Locate the cell with the specified text and output its (x, y) center coordinate. 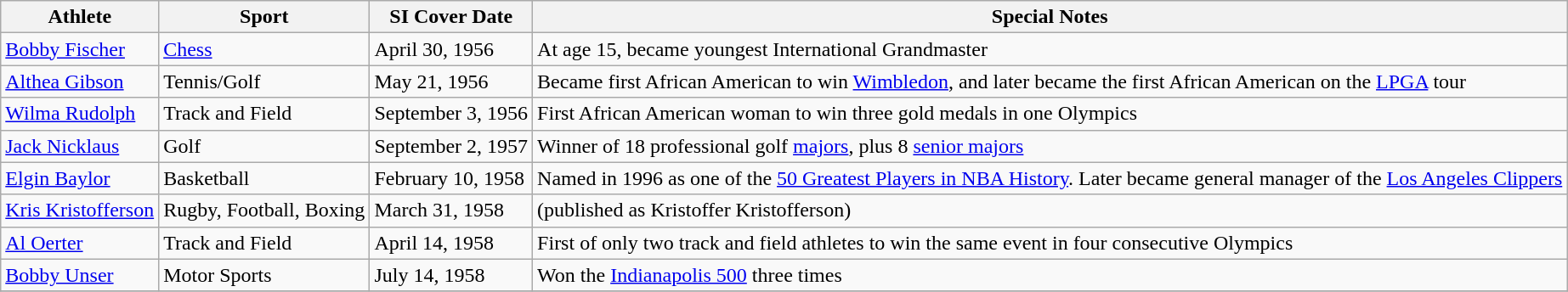
SI Cover Date (451, 17)
Bobby Unser (80, 275)
Kris Kristofferson (80, 211)
(published as Kristoffer Kristofferson) (1050, 211)
Elgin Baylor (80, 178)
May 21, 1956 (451, 81)
Bobby Fischer (80, 49)
Al Oerter (80, 243)
March 31, 1958 (451, 211)
Chess (264, 49)
Became first African American to win Wimbledon, and later became the first African American on the LPGA tour (1050, 81)
Sport (264, 17)
Jack Nicklaus (80, 146)
Won the Indianapolis 500 three times (1050, 275)
Named in 1996 as one of the 50 Greatest Players in NBA History. Later became general manager of the Los Angeles Clippers (1050, 178)
April 30, 1956 (451, 49)
February 10, 1958 (451, 178)
At age 15, became youngest International Grandmaster (1050, 49)
Motor Sports (264, 275)
Althea Gibson (80, 81)
First of only two track and field athletes to win the same event in four consecutive Olympics (1050, 243)
First African American woman to win three gold medals in one Olympics (1050, 114)
Rugby, Football, Boxing (264, 211)
Basketball (264, 178)
Wilma Rudolph (80, 114)
Athlete (80, 17)
Special Notes (1050, 17)
April 14, 1958 (451, 243)
September 2, 1957 (451, 146)
Winner of 18 professional golf majors, plus 8 senior majors (1050, 146)
Tennis/Golf (264, 81)
Golf (264, 146)
July 14, 1958 (451, 275)
September 3, 1956 (451, 114)
